For the text-containing cell, return its midpoint in [x, y] coordinate format. 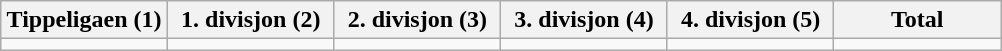
2. divisjon (3) [418, 20]
1. divisjon (2) [250, 20]
3. divisjon (4) [584, 20]
Total [918, 20]
Tippeligaen (1) [84, 20]
4. divisjon (5) [750, 20]
